Search for the cell housing the specified text and yield its [x, y] center coordinate. 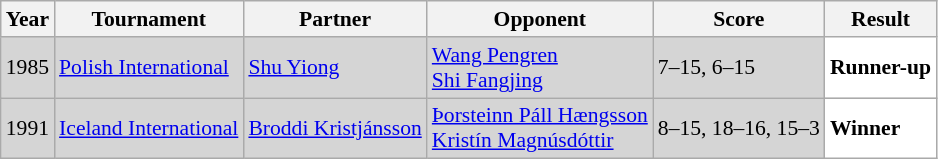
Polish International [148, 68]
Broddi Kristjánsson [334, 128]
1985 [28, 68]
Winner [880, 128]
Wang Pengren Shi Fangjing [540, 68]
Year [28, 19]
7–15, 6–15 [739, 68]
Score [739, 19]
Shu Yiong [334, 68]
Þorsteinn Páll Hængsson Kristín Magnúsdóttir [540, 128]
1991 [28, 128]
Tournament [148, 19]
Partner [334, 19]
Iceland International [148, 128]
8–15, 18–16, 15–3 [739, 128]
Runner-up [880, 68]
Opponent [540, 19]
Result [880, 19]
